Extract the (X, Y) coordinate from the center of the cell holding the provided text.  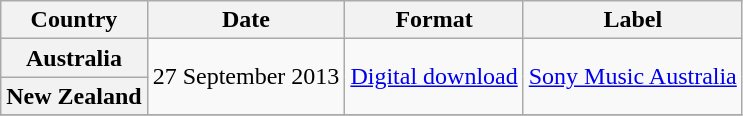
27 September 2013 (246, 77)
Format (434, 20)
Country (74, 20)
Date (246, 20)
New Zealand (74, 96)
Sony Music Australia (632, 77)
Label (632, 20)
Digital download (434, 77)
Australia (74, 58)
